From the cell containing the given text, extract its center point as (X, Y) coordinate. 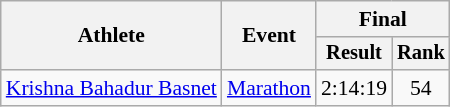
Event (269, 36)
Marathon (269, 88)
Rank (421, 54)
Athlete (112, 36)
Result (354, 54)
2:14:19 (354, 88)
Krishna Bahadur Basnet (112, 88)
54 (421, 88)
Final (383, 19)
